Pinpoint the cell where the given text exists, returning its [X, Y] midpoint coordinate. 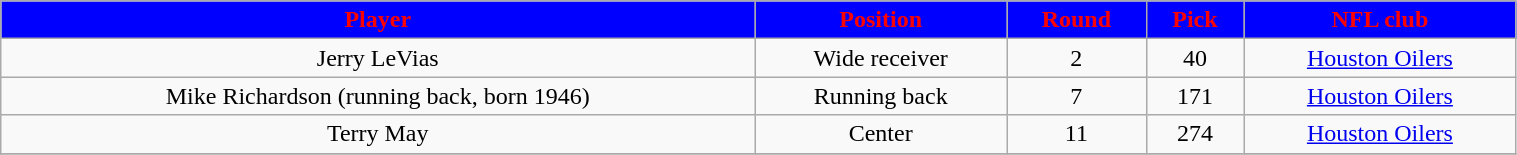
Running back [881, 96]
Player [378, 20]
Mike Richardson (running back, born 1946) [378, 96]
Position [881, 20]
40 [1195, 58]
Center [881, 134]
171 [1195, 96]
Terry May [378, 134]
11 [1076, 134]
2 [1076, 58]
Wide receiver [881, 58]
Round [1076, 20]
NFL club [1380, 20]
Jerry LeVias [378, 58]
274 [1195, 134]
Pick [1195, 20]
7 [1076, 96]
